Capture the cell that displays the provided text and extract its (X, Y) central coordinate. 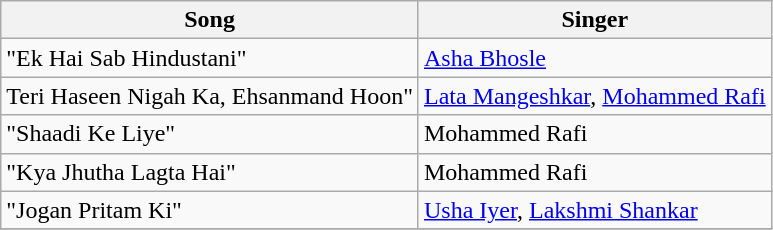
"Kya Jhutha Lagta Hai" (210, 172)
Singer (594, 20)
"Shaadi Ke Liye" (210, 134)
Teri Haseen Nigah Ka, Ehsanmand Hoon" (210, 96)
Lata Mangeshkar, Mohammed Rafi (594, 96)
"Ek Hai Sab Hindustani" (210, 58)
Asha Bhosle (594, 58)
Usha Iyer, Lakshmi Shankar (594, 210)
Song (210, 20)
"Jogan Pritam Ki" (210, 210)
